Scan for the cell matching the given text and deliver its [x, y] coordinate at center. 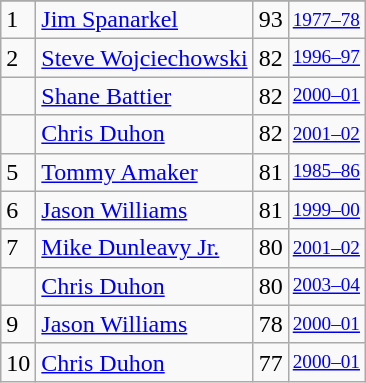
1985–86 [326, 172]
1977–78 [326, 20]
2003–04 [326, 286]
7 [18, 248]
10 [18, 362]
6 [18, 210]
Jim Spanarkel [144, 20]
Tommy Amaker [144, 172]
9 [18, 324]
1 [18, 20]
77 [270, 362]
Steve Wojciechowski [144, 58]
78 [270, 324]
93 [270, 20]
Shane Battier [144, 96]
5 [18, 172]
1999–00 [326, 210]
1996–97 [326, 58]
2 [18, 58]
Mike Dunleavy Jr. [144, 248]
